Output the (X, Y) coordinate of the center of the cell containing the given text.  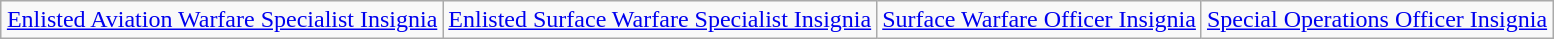
Surface Warfare Officer Insignia (1040, 20)
Enlisted Surface Warfare Specialist Insignia (660, 20)
Enlisted Aviation Warfare Specialist Insignia (222, 20)
Special Operations Officer Insignia (1376, 20)
